Provide the [X, Y] coordinate of the cell's center where the given text is located.  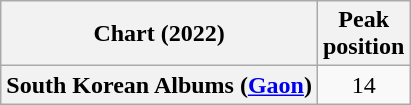
Peakposition [363, 34]
South Korean Albums (Gaon) [160, 85]
14 [363, 85]
Chart (2022) [160, 34]
